Find where the given text appears and provide that cell's center as [x, y] coordinate. 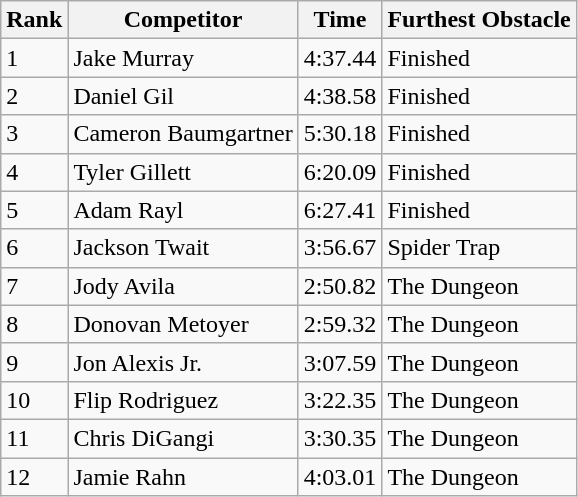
3:07.59 [340, 362]
Time [340, 20]
6 [34, 248]
Jackson Twait [183, 248]
6:27.41 [340, 210]
3:30.35 [340, 438]
Jake Murray [183, 58]
3:56.67 [340, 248]
Daniel Gil [183, 96]
5:30.18 [340, 134]
3:22.35 [340, 400]
Jody Avila [183, 286]
3 [34, 134]
Flip Rodriguez [183, 400]
5 [34, 210]
12 [34, 477]
Jon Alexis Jr. [183, 362]
4:03.01 [340, 477]
Spider Trap [479, 248]
9 [34, 362]
1 [34, 58]
Jamie Rahn [183, 477]
2:50.82 [340, 286]
Furthest Obstacle [479, 20]
10 [34, 400]
2 [34, 96]
4:38.58 [340, 96]
Competitor [183, 20]
4 [34, 172]
Cameron Baumgartner [183, 134]
2:59.32 [340, 324]
Tyler Gillett [183, 172]
4:37.44 [340, 58]
11 [34, 438]
7 [34, 286]
6:20.09 [340, 172]
Rank [34, 20]
Adam Rayl [183, 210]
8 [34, 324]
Donovan Metoyer [183, 324]
Chris DiGangi [183, 438]
